Output the (X, Y) coordinate of the center of the cell containing the given text.  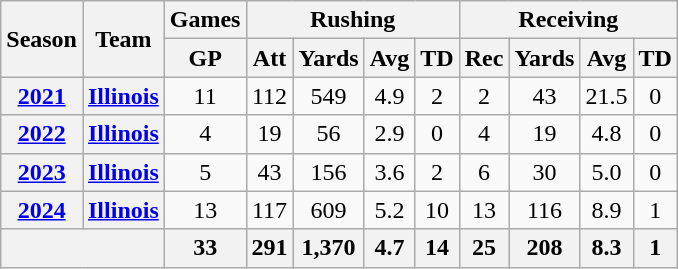
1,370 (328, 248)
Rushing (352, 20)
4.9 (390, 96)
2024 (42, 210)
2023 (42, 172)
549 (328, 96)
21.5 (606, 96)
8.9 (606, 210)
56 (328, 134)
208 (544, 248)
117 (270, 210)
5 (205, 172)
156 (328, 172)
4.8 (606, 134)
112 (270, 96)
2.9 (390, 134)
5.0 (606, 172)
25 (484, 248)
2021 (42, 96)
Att (270, 58)
4.7 (390, 248)
291 (270, 248)
5.2 (390, 210)
Rec (484, 58)
8.3 (606, 248)
Games (205, 20)
2022 (42, 134)
11 (205, 96)
33 (205, 248)
14 (437, 248)
6 (484, 172)
Team (123, 39)
30 (544, 172)
Season (42, 39)
116 (544, 210)
GP (205, 58)
3.6 (390, 172)
10 (437, 210)
609 (328, 210)
Receiving (568, 20)
